Return (X, Y) of the center of cell containing provided text 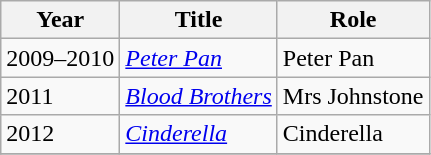
Role (353, 20)
Mrs Johnstone (353, 96)
Blood Brothers (199, 96)
2011 (60, 96)
Title (199, 20)
2012 (60, 134)
2009–2010 (60, 58)
Year (60, 20)
